Capture the cell that displays the provided text and extract its [X, Y] central coordinate. 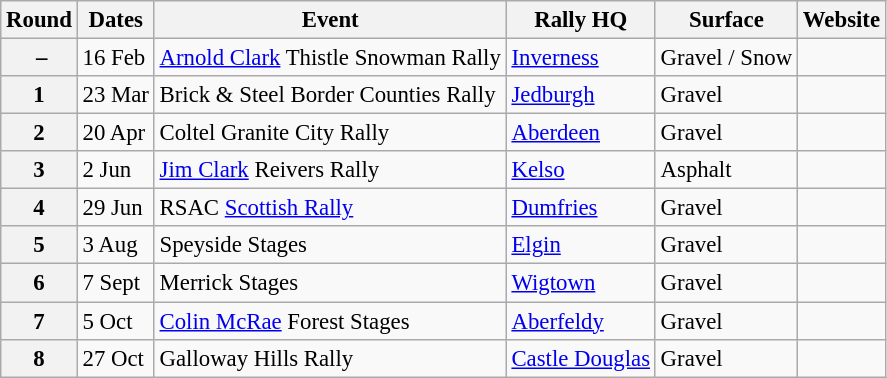
20 Apr [116, 133]
16 Feb [116, 58]
2 [39, 133]
Speyside Stages [330, 245]
4 [39, 208]
Arnold Clark Thistle Snowman Rally [330, 58]
Aberfeldy [580, 321]
5 Oct [116, 321]
6 [39, 283]
27 Oct [116, 358]
Dumfries [580, 208]
7 Sept [116, 283]
Galloway Hills Rally [330, 358]
2 Jun [116, 170]
RSAC Scottish Rally [330, 208]
Surface [726, 20]
23 Mar [116, 95]
3 [39, 170]
Round [39, 20]
5 [39, 245]
– [39, 58]
Brick & Steel Border Counties Rally [330, 95]
Website [842, 20]
7 [39, 321]
Colin McRae Forest Stages [330, 321]
Rally HQ [580, 20]
Jedburgh [580, 95]
Merrick Stages [330, 283]
1 [39, 95]
Gravel / Snow [726, 58]
Inverness [580, 58]
Asphalt [726, 170]
Coltel Granite City Rally [330, 133]
Castle Douglas [580, 358]
Event [330, 20]
Jim Clark Reivers Rally [330, 170]
8 [39, 358]
Aberdeen [580, 133]
3 Aug [116, 245]
Wigtown [580, 283]
29 Jun [116, 208]
Kelso [580, 170]
Elgin [580, 245]
Dates [116, 20]
